Provide the (x, y) coordinate of the cell's center where the given text is located.  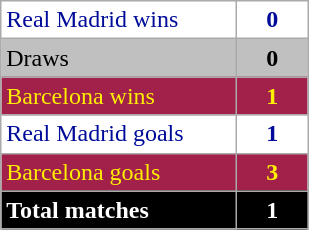
Barcelona wins (119, 96)
Barcelona goals (119, 172)
Real Madrid goals (119, 134)
Real Madrid wins (119, 20)
3 (272, 172)
Total matches (119, 210)
Draws (119, 58)
